For the text-containing cell, return its midpoint in [X, Y] coordinate format. 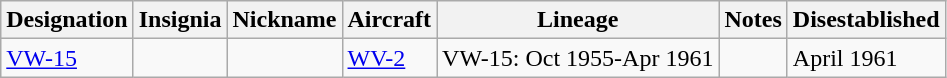
Designation [67, 20]
VW-15: Oct 1955-Apr 1961 [578, 58]
Nickname [284, 20]
VW-15 [67, 58]
Aircraft [390, 20]
Insignia [180, 20]
Notes [753, 20]
April 1961 [866, 58]
Disestablished [866, 20]
WV-2 [390, 58]
Lineage [578, 20]
